Extract the [X, Y] coordinate from the center of the cell holding the provided text.  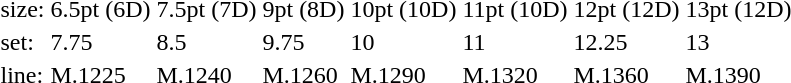
11 [515, 42]
12.25 [626, 42]
9.75 [304, 42]
7.75 [100, 42]
10 [404, 42]
8.5 [206, 42]
